Provide the [X, Y] coordinate of the cell's center where the given text is located.  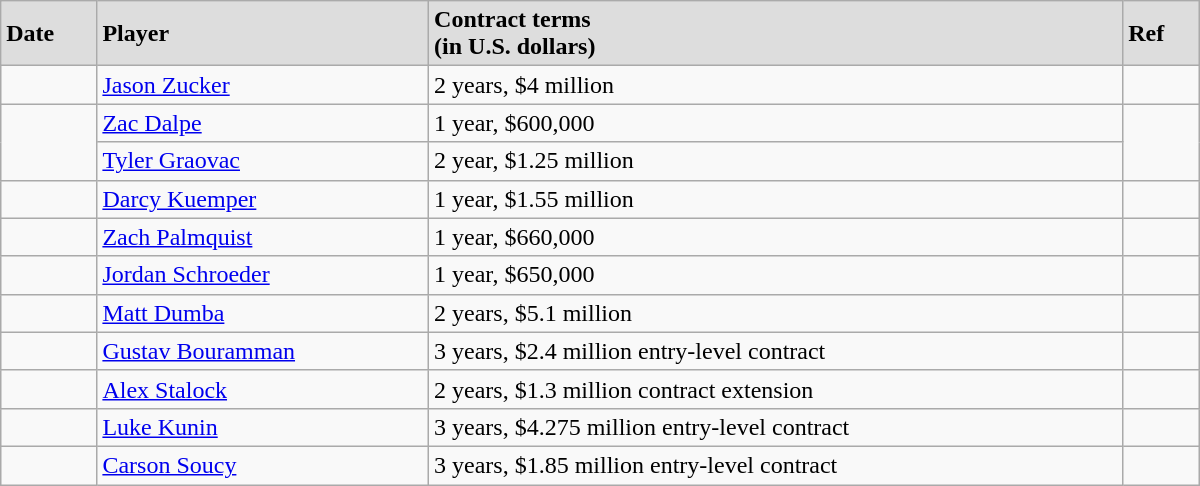
2 years, $4 million [776, 85]
Tyler Graovac [263, 161]
1 year, $1.55 million [776, 199]
Ref [1162, 34]
Player [263, 34]
1 year, $660,000 [776, 237]
3 years, $1.85 million entry-level contract [776, 465]
3 years, $2.4 million entry-level contract [776, 351]
Carson Soucy [263, 465]
Matt Dumba [263, 313]
2 years, $5.1 million [776, 313]
Luke Kunin [263, 427]
Gustav Bouramman [263, 351]
Alex Stalock [263, 389]
3 years, $4.275 million entry-level contract [776, 427]
2 years, $1.3 million contract extension [776, 389]
Darcy Kuemper [263, 199]
Date [49, 34]
Zac Dalpe [263, 123]
Contract terms(in U.S. dollars) [776, 34]
2 year, $1.25 million [776, 161]
Jason Zucker [263, 85]
1 year, $600,000 [776, 123]
Zach Palmquist [263, 237]
1 year, $650,000 [776, 275]
Jordan Schroeder [263, 275]
